Provide the [X, Y] coordinate of the cell's center where the given text is located.  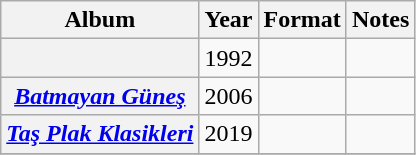
Format [302, 20]
2019 [228, 134]
Notes [380, 20]
Taş Plak Klasikleri [100, 134]
Batmayan Güneş [100, 96]
Year [228, 20]
1992 [228, 58]
2006 [228, 96]
Album [100, 20]
